Determine the [X, Y] coordinate at the center of the cell enclosing the given text.  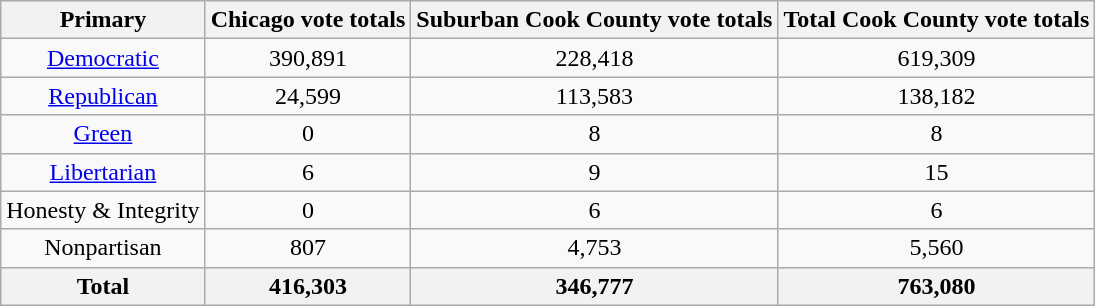
Democratic [103, 58]
228,418 [594, 58]
Nonpartisan [103, 248]
Suburban Cook County vote totals [594, 20]
Republican [103, 96]
24,599 [308, 96]
346,777 [594, 286]
763,080 [936, 286]
Total [103, 286]
9 [594, 172]
807 [308, 248]
Primary [103, 20]
15 [936, 172]
390,891 [308, 58]
619,309 [936, 58]
138,182 [936, 96]
Honesty & Integrity [103, 210]
Green [103, 134]
Chicago vote totals [308, 20]
Total Cook County vote totals [936, 20]
416,303 [308, 286]
4,753 [594, 248]
113,583 [594, 96]
5,560 [936, 248]
Libertarian [103, 172]
